Detect which cell encompasses the target text, then output its (x, y) center coordinate. 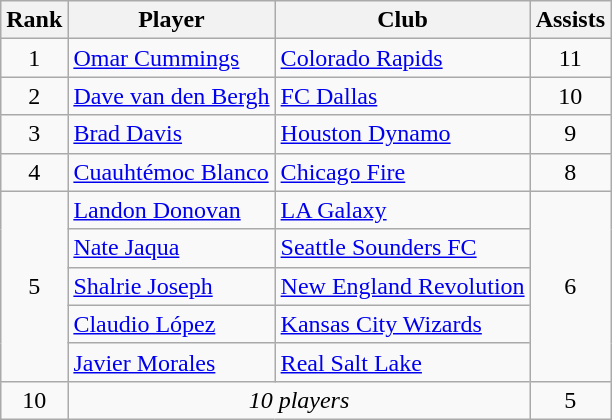
Assists (570, 20)
FC Dallas (402, 96)
Omar Cummings (172, 58)
Brad Davis (172, 134)
Colorado Rapids (402, 58)
Seattle Sounders FC (402, 248)
10 players (299, 400)
Club (402, 20)
9 (570, 134)
2 (34, 96)
Rank (34, 20)
6 (570, 286)
1 (34, 58)
Kansas City Wizards (402, 324)
Real Salt Lake (402, 362)
Landon Donovan (172, 210)
Dave van den Bergh (172, 96)
Houston Dynamo (402, 134)
Chicago Fire (402, 172)
Player (172, 20)
LA Galaxy (402, 210)
4 (34, 172)
Nate Jaqua (172, 248)
8 (570, 172)
Shalrie Joseph (172, 286)
11 (570, 58)
New England Revolution (402, 286)
3 (34, 134)
Cuauhtémoc Blanco (172, 172)
Claudio López (172, 324)
Javier Morales (172, 362)
